Find where the given text appears and provide that cell's center as [x, y] coordinate. 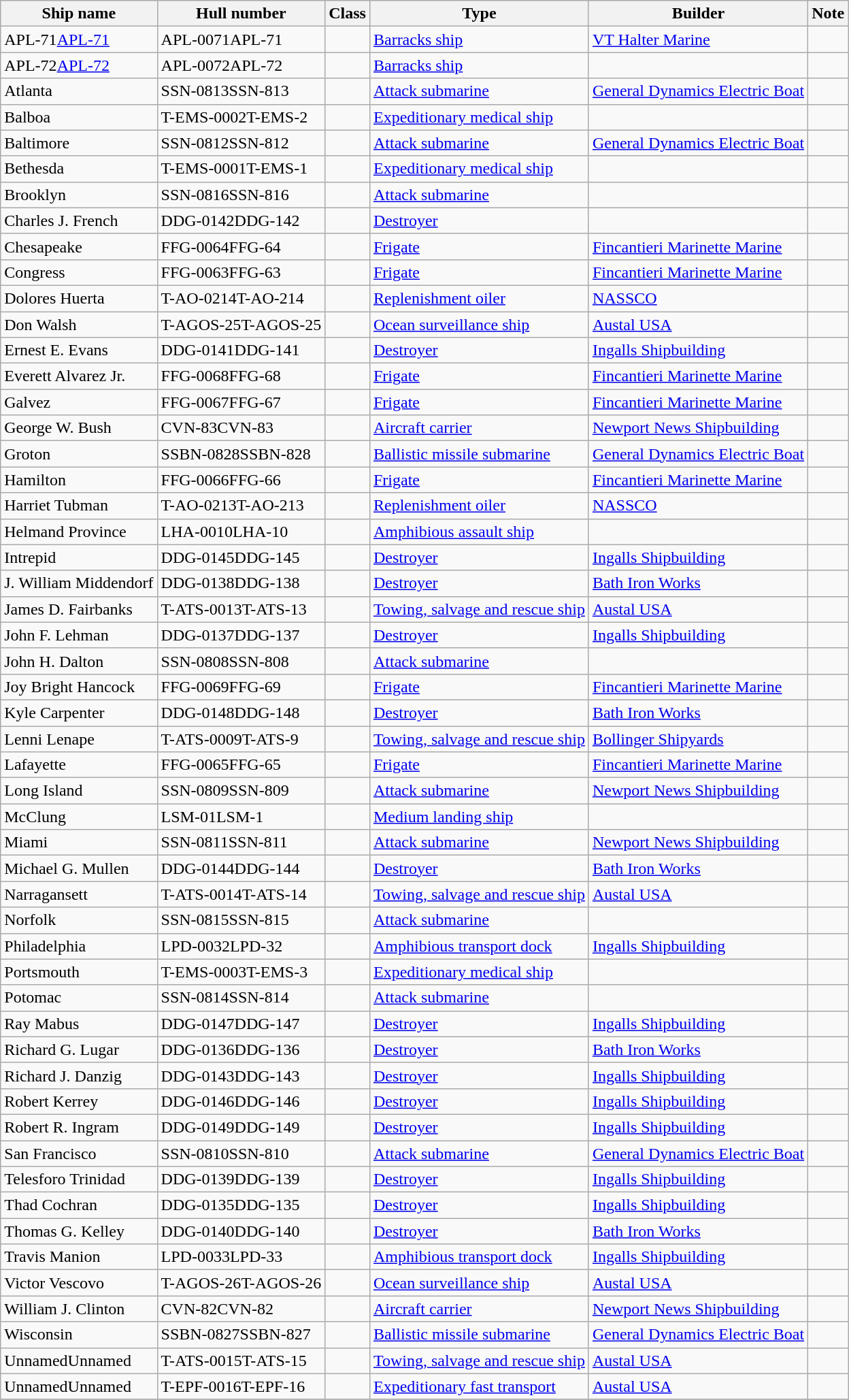
DDG-0146DDG-146 [241, 1101]
J. William Middendorf [79, 583]
SSN-0811SSN-811 [241, 843]
FFG-0068FFG-68 [241, 376]
Philadelphia [79, 946]
Chesapeake [79, 246]
FFG-0069FFG-69 [241, 687]
Joy Bright Hancock [79, 687]
Don Walsh [79, 325]
DDG-0137DDG-137 [241, 635]
FFG-0067FFG-67 [241, 402]
APL-71APL-71 [79, 39]
DDG-0149DDG-149 [241, 1127]
FFG-0066FFG-66 [241, 480]
SSN-0810SSN-810 [241, 1154]
SSBN-0827SSBN-827 [241, 1335]
T-AO-0214T-AO-214 [241, 298]
T-AGOS-26T-AGOS-26 [241, 1283]
Hamilton [79, 480]
DDG-0140DDG-140 [241, 1231]
Michael G. Mullen [79, 868]
DDG-0142DDG-142 [241, 221]
APL-0071APL-71 [241, 39]
FFG-0064FFG-64 [241, 246]
Galvez [79, 402]
John F. Lehman [79, 635]
John H. Dalton [79, 661]
Atlanta [79, 91]
DDG-0135DDG-135 [241, 1205]
Amphibious assault ship [479, 532]
Potomac [79, 998]
T-EMS-0001T-EMS-1 [241, 169]
William J. Clinton [79, 1309]
Richard J. Danzig [79, 1075]
Note [829, 14]
Ray Mabus [79, 1024]
T-EMS-0002T-EMS-2 [241, 117]
Thad Cochran [79, 1205]
SSBN-0828SSBN-828 [241, 454]
Brooklyn [79, 195]
Telesforo Trinidad [79, 1179]
LPD-0032LPD-32 [241, 946]
Long Island [79, 791]
SSN-0808SSN-808 [241, 661]
Victor Vescovo [79, 1283]
Intrepid [79, 557]
Lafayette [79, 765]
Expeditionary fast transport [479, 1386]
George W. Bush [79, 428]
FFG-0065FFG-65 [241, 765]
Ship name [79, 14]
Congress [79, 272]
DDG-0147DDG-147 [241, 1024]
Bollinger Shipyards [698, 738]
DDG-0145DDG-145 [241, 557]
T-ATS-0014T-ATS-14 [241, 894]
Hull number [241, 14]
T-ATS-0013T-ATS-13 [241, 609]
Type [479, 14]
Harriet Tubman [79, 506]
Wisconsin [79, 1335]
CVN-83CVN-83 [241, 428]
McClung [79, 817]
Charles J. French [79, 221]
Balboa [79, 117]
T-ATS-0015T-ATS-15 [241, 1361]
T-AGOS-25T-AGOS-25 [241, 325]
James D. Fairbanks [79, 609]
Builder [698, 14]
Helmand Province [79, 532]
T-EMS-0003T-EMS-3 [241, 972]
Miami [79, 843]
LHA-0010LHA-10 [241, 532]
Lenni Lenape [79, 738]
DDG-0144DDG-144 [241, 868]
Richard G. Lugar [79, 1049]
Kyle Carpenter [79, 713]
T-AO-0213T-AO-213 [241, 506]
VT Halter Marine [698, 39]
Medium landing ship [479, 817]
SSN-0816SSN-816 [241, 195]
SSN-0814SSN-814 [241, 998]
DDG-0138DDG-138 [241, 583]
APL-72APL-72 [79, 65]
Portsmouth [79, 972]
DDG-0143DDG-143 [241, 1075]
Class [348, 14]
Groton [79, 454]
Narragansett [79, 894]
DDG-0148DDG-148 [241, 713]
T-ATS-0009T-ATS-9 [241, 738]
Robert R. Ingram [79, 1127]
Robert Kerrey [79, 1101]
Thomas G. Kelley [79, 1231]
LSM-01LSM-1 [241, 817]
SSN-0809SSN-809 [241, 791]
Ernest E. Evans [79, 351]
Bethesda [79, 169]
SSN-0813SSN-813 [241, 91]
DDG-0136DDG-136 [241, 1049]
San Francisco [79, 1154]
DDG-0141DDG-141 [241, 351]
Travis Manion [79, 1257]
APL-0072APL-72 [241, 65]
SSN-0815SSN-815 [241, 920]
LPD-0033LPD-33 [241, 1257]
FFG-0063FFG-63 [241, 272]
Dolores Huerta [79, 298]
Norfolk [79, 920]
T-EPF-0016T-EPF-16 [241, 1386]
DDG-0139DDG-139 [241, 1179]
CVN-82CVN-82 [241, 1309]
Baltimore [79, 143]
SSN-0812SSN-812 [241, 143]
Everett Alvarez Jr. [79, 376]
